Scan for the cell matching the given text and deliver its (X, Y) coordinate at center. 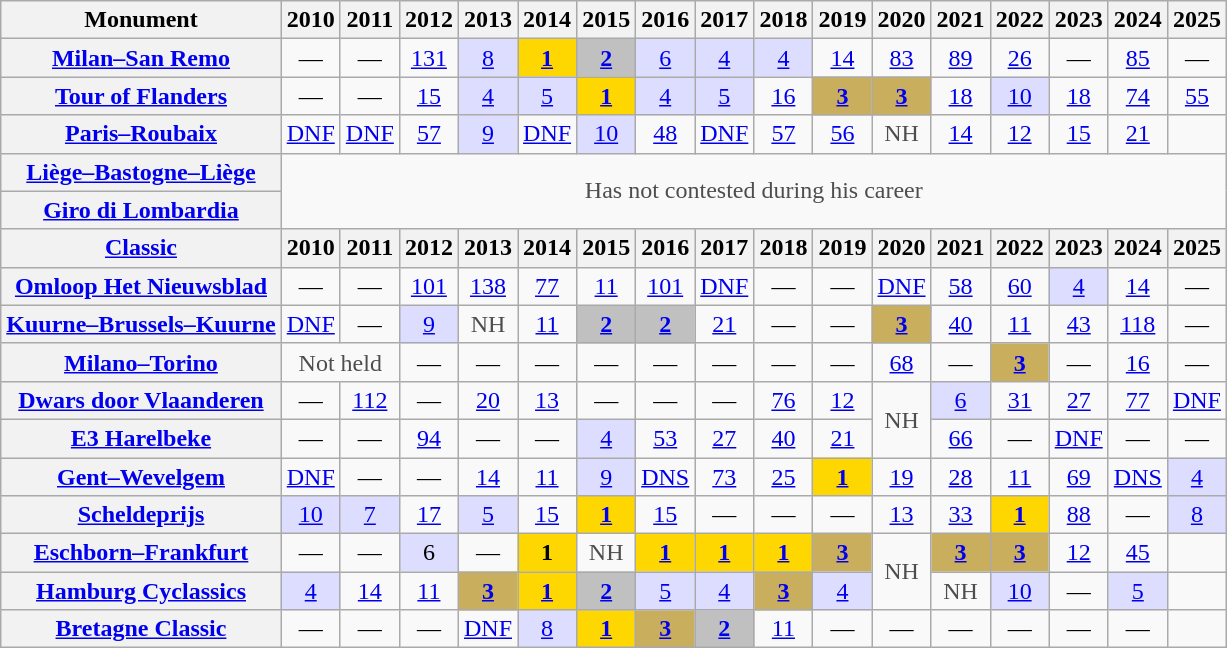
Paris–Roubaix (141, 134)
76 (784, 400)
Liège–Bastogne–Liège (141, 172)
48 (666, 134)
Kuurne–Brussels–Kuurne (141, 324)
131 (428, 58)
138 (488, 286)
Milano–Torino (141, 362)
60 (1020, 286)
Classic (141, 248)
28 (960, 477)
66 (960, 438)
33 (960, 515)
73 (724, 477)
E3 Harelbeke (141, 438)
Hamburg Cyclassics (141, 591)
Not held (340, 362)
Has not contested during his career (754, 191)
Milan–San Remo (141, 58)
118 (1138, 324)
43 (1078, 324)
31 (1020, 400)
89 (960, 58)
112 (370, 400)
69 (1078, 477)
53 (666, 438)
Eschborn–Frankfurt (141, 553)
Monument (141, 20)
55 (1196, 96)
Giro di Lombardia (141, 210)
Gent–Wevelgem (141, 477)
25 (784, 477)
88 (1078, 515)
83 (902, 58)
20 (488, 400)
7 (370, 515)
Omloop Het Nieuwsblad (141, 286)
85 (1138, 58)
17 (428, 515)
74 (1138, 96)
19 (902, 477)
26 (1020, 58)
Scheldeprijs (141, 515)
Bretagne Classic (141, 629)
68 (902, 362)
58 (960, 286)
Dwars door Vlaanderen (141, 400)
56 (842, 134)
94 (428, 438)
Tour of Flanders (141, 96)
45 (1138, 553)
